Return [x, y] of the center of cell containing provided text 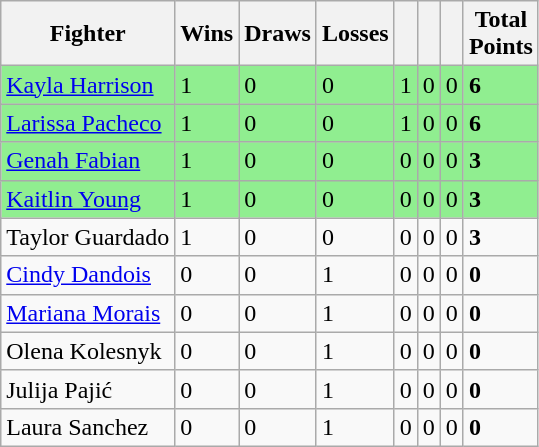
Draws [278, 34]
Cindy Dandois [88, 275]
Larissa Pacheco [88, 123]
Julija Pajić [88, 389]
Losses [355, 34]
Laura Sanchez [88, 427]
Fighter [88, 34]
Olena Kolesnyk [88, 351]
Genah Fabian [88, 161]
Total Points [500, 34]
Mariana Morais [88, 313]
Taylor Guardado [88, 237]
Wins [207, 34]
Kaitlin Young [88, 199]
Kayla Harrison [88, 85]
